Provide the [x, y] coordinate of the cell's center where the given text is located.  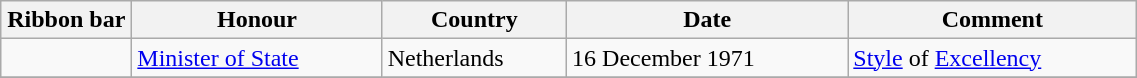
Date [708, 20]
Minister of State [257, 58]
Ribbon bar [66, 20]
Netherlands [474, 58]
16 December 1971 [708, 58]
Comment [992, 20]
Country [474, 20]
Honour [257, 20]
Style of Excellency [992, 58]
